Capture the cell that displays the provided text and extract its (x, y) central coordinate. 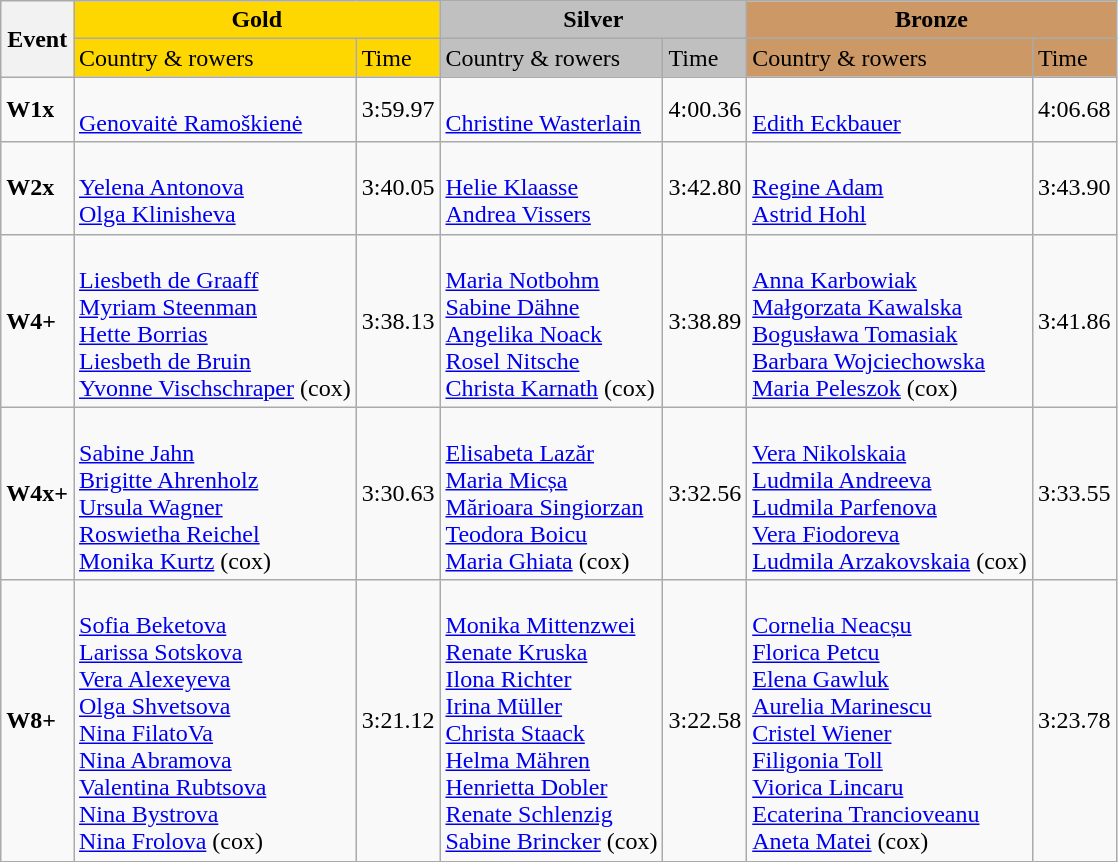
W4x+ (38, 494)
Yelena Antonova Olga Klinisheva (216, 188)
Elisabeta Lazăr Maria Micșa Mărioara Singiorzan Teodora Boicu Maria Ghiata (cox) (552, 494)
Bronze (932, 20)
Vera Nikolskaia Ludmila Andreeva Ludmila Parfenova Vera Fiodoreva Ludmila Arzakovskaia (cox) (890, 494)
3:38.13 (398, 320)
W2x (38, 188)
Genovaitė Ramoškienė (216, 110)
W1x (38, 110)
4:00.36 (705, 110)
Regine Adam Astrid Hohl (890, 188)
3:41.86 (1074, 320)
3:30.63 (398, 494)
Helie Klaasse Andrea Vissers (552, 188)
Liesbeth de Graaff Myriam Steenman Hette Borrias Liesbeth de Bruin Yvonne Vischschraper (cox) (216, 320)
3:22.58 (705, 720)
3:33.55 (1074, 494)
3:42.80 (705, 188)
4:06.68 (1074, 110)
3:40.05 (398, 188)
Gold (257, 20)
Sofia Beketova Larissa Sotskova Vera Alexeyeva Olga Shvetsova Nina FilatoVa Nina Abramova Valentina Rubtsova Nina Bystrova Nina Frolova (cox) (216, 720)
3:59.97 (398, 110)
Maria Notbohm Sabine Dähne Angelika Noack Rosel Nitsche Christa Karnath (cox) (552, 320)
3:43.90 (1074, 188)
Sabine Jahn Brigitte Ahrenholz Ursula Wagner Roswietha Reichel Monika Kurtz (cox) (216, 494)
3:21.12 (398, 720)
Edith Eckbauer (890, 110)
W4+ (38, 320)
3:38.89 (705, 320)
3:32.56 (705, 494)
W8+ (38, 720)
3:23.78 (1074, 720)
Christine Wasterlain (552, 110)
Monika Mittenzwei Renate Kruska Ilona Richter Irina Müller Christa Staack Helma Mähren Henrietta Dobler Renate Schlenzig Sabine Brincker (cox) (552, 720)
Event (38, 39)
Silver (594, 20)
Anna Karbowiak Małgorzata Kawalska Bogusława Tomasiak Barbara Wojciechowska Maria Peleszok (cox) (890, 320)
Cornelia Neacșu Florica Petcu Elena Gawluk Aurelia Marinescu Cristel Wiener Filigonia Toll Viorica Lincaru Ecaterina Trancioveanu Aneta Matei (cox) (890, 720)
